Return the (X, Y) coordinate for the center point of the cell that contains the specified text.  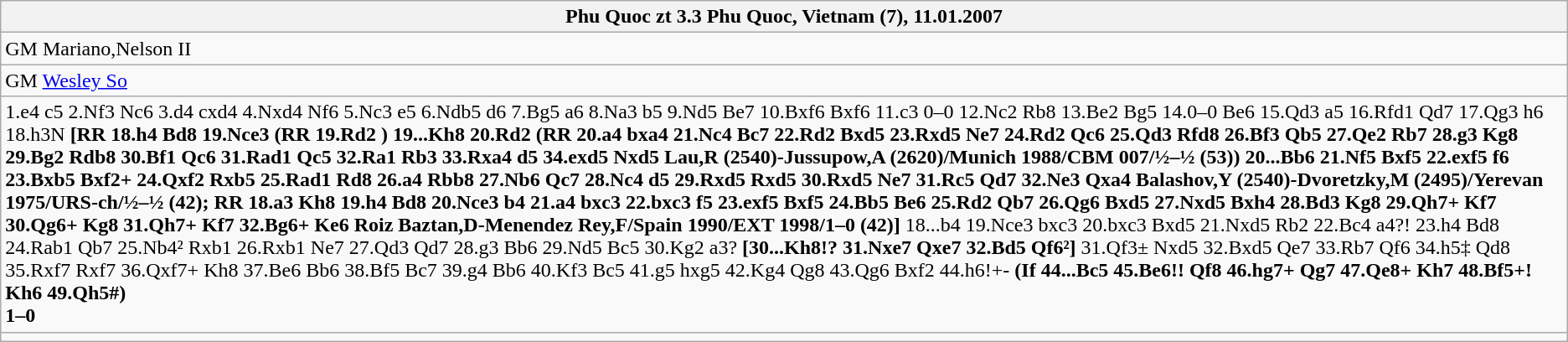
GM Wesley So (784, 80)
Phu Quoc zt 3.3 Phu Quoc, Vietnam (7), 11.01.2007 (784, 17)
GM Mariano,Nelson II (784, 49)
